Scan for the cell matching the given text and deliver its [x, y] coordinate at center. 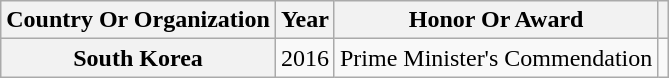
South Korea [138, 58]
Year [304, 20]
Prime Minister's Commendation [496, 58]
2016 [304, 58]
Country Or Organization [138, 20]
Honor Or Award [496, 20]
